Scan for the cell matching the given text and deliver its (x, y) coordinate at center. 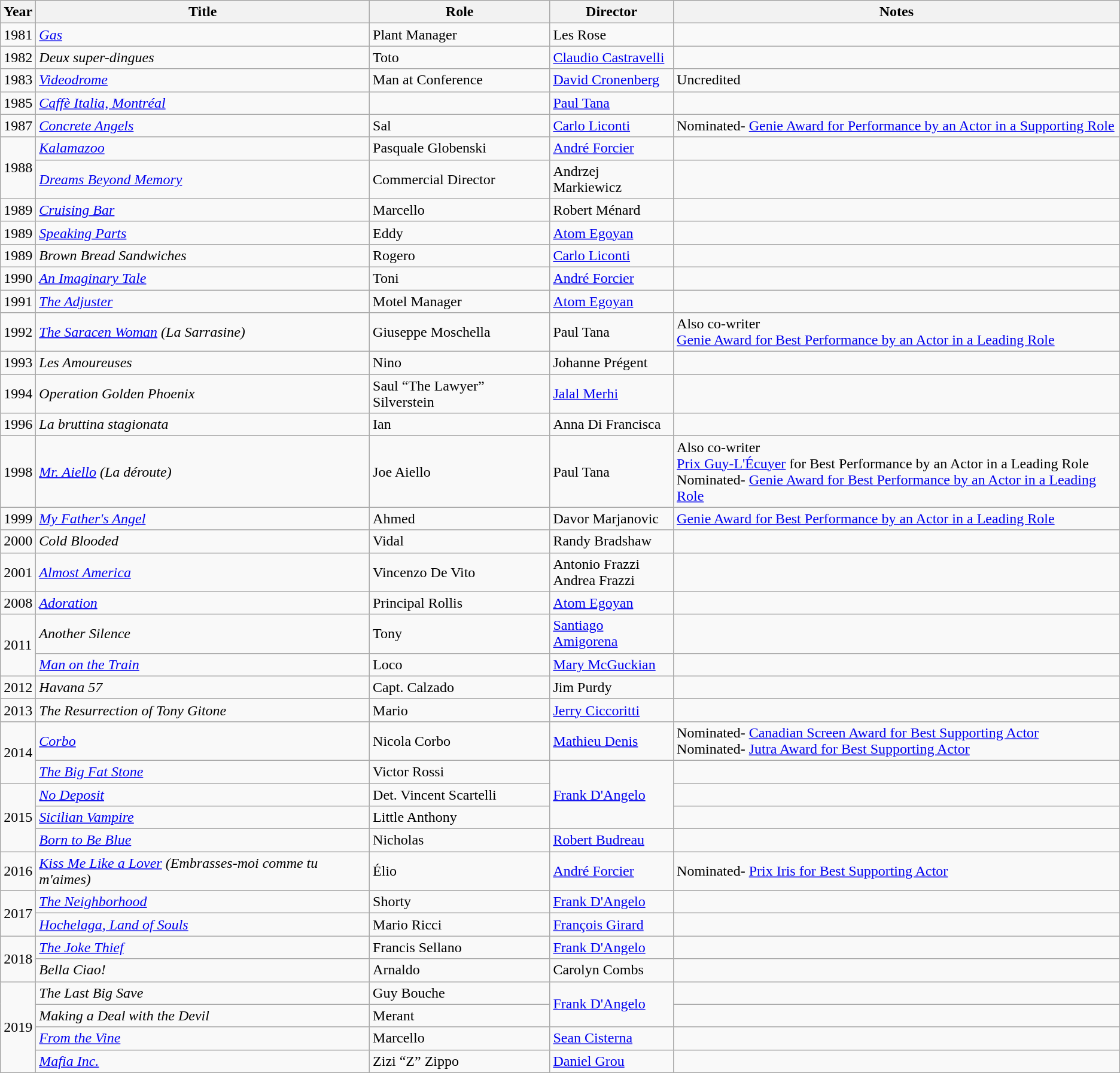
Carolyn Combs (611, 970)
Robert Ménard (611, 210)
Saul “The Lawyer” Silverstein (459, 394)
Almost America (203, 572)
Johanne Prégent (611, 363)
Les Rose (611, 35)
Man on the Train (203, 664)
Joe Aiello (459, 471)
Ahmed (459, 519)
2019 (18, 1027)
The Big Fat Stone (203, 772)
Making a Deal with the Devil (203, 1016)
Nominated- Genie Award for Performance by an Actor in a Supporting Role (897, 126)
Toto (459, 57)
Sean Cisterna (611, 1038)
La bruttina stagionata (203, 425)
Loco (459, 664)
2001 (18, 572)
Role (459, 12)
Plant Manager (459, 35)
Kiss Me Like a Lover (Embrasses-moi comme tu m'aimes) (203, 871)
Antonio FrazziAndrea Frazzi (611, 572)
Videodrome (203, 80)
Robert Budreau (611, 840)
The Resurrection of Tony Gitone (203, 710)
Ian (459, 425)
Born to Be Blue (203, 840)
Sicilian Vampire (203, 818)
The Last Big Save (203, 993)
Élio (459, 871)
Corbo (203, 740)
Det. Vincent Scartelli (459, 795)
Mathieu Denis (611, 740)
Guy Bouche (459, 993)
1990 (18, 278)
Mr. Aiello (La déroute) (203, 471)
2011 (18, 645)
Capt. Calzado (459, 687)
Pasquale Globenski (459, 148)
1994 (18, 394)
Santiago Amigorena (611, 634)
Year (18, 12)
The Adjuster (203, 301)
Anna Di Francisca (611, 425)
1993 (18, 363)
Mario (459, 710)
Operation Golden Phoenix (203, 394)
Also co-writerGenie Award for Best Performance by an Actor in a Leading Role (897, 333)
David Cronenberg (611, 80)
Adoration (203, 603)
Nominated- Canadian Screen Award for Best Supporting ActorNominated- Jutra Award for Best Supporting Actor (897, 740)
Jalal Merhi (611, 394)
1999 (18, 519)
Caffè Italia, Montréal (203, 103)
From the Vine (203, 1038)
1987 (18, 126)
Bella Ciao! (203, 970)
1983 (18, 80)
No Deposit (203, 795)
Notes (897, 12)
2014 (18, 752)
2000 (18, 541)
1981 (18, 35)
2012 (18, 687)
The Neighborhood (203, 902)
Commercial Director (459, 179)
Havana 57 (203, 687)
Jim Purdy (611, 687)
Zizi “Z” Zippo (459, 1061)
Mafia Inc. (203, 1061)
My Father's Angel (203, 519)
Director (611, 12)
Nino (459, 363)
Kalamazoo (203, 148)
1992 (18, 333)
Claudio Castravelli (611, 57)
Sal (459, 126)
Toni (459, 278)
Principal Rollis (459, 603)
Speaking Parts (203, 233)
Rogero (459, 255)
2013 (18, 710)
Tony (459, 634)
Little Anthony (459, 818)
Title (203, 12)
Gas (203, 35)
Man at Conference (459, 80)
1991 (18, 301)
Cruising Bar (203, 210)
Giuseppe Moschella (459, 333)
2008 (18, 603)
Davor Marjanovic (611, 519)
Nicholas (459, 840)
Mary McGuckian (611, 664)
Dreams Beyond Memory (203, 179)
François Girard (611, 925)
1998 (18, 471)
Genie Award for Best Performance by an Actor in a Leading Role (897, 519)
2017 (18, 913)
Motel Manager (459, 301)
Another Silence (203, 634)
Nominated- Prix Iris for Best Supporting Actor (897, 871)
Andrzej Markiewicz (611, 179)
Victor Rossi (459, 772)
2015 (18, 818)
Concrete Angels (203, 126)
Hochelaga, Land of Souls (203, 925)
Vidal (459, 541)
Daniel Grou (611, 1061)
The Joke Thief (203, 947)
Merant (459, 1016)
1988 (18, 167)
Vincenzo De Vito (459, 572)
The Saracen Woman (La Sarrasine) (203, 333)
Randy Bradshaw (611, 541)
Francis Sellano (459, 947)
Nicola Corbo (459, 740)
Eddy (459, 233)
1985 (18, 103)
Brown Bread Sandwiches (203, 255)
An Imaginary Tale (203, 278)
Cold Blooded (203, 541)
Uncredited (897, 80)
Jerry Ciccoritti (611, 710)
1996 (18, 425)
Shorty (459, 902)
Deux super-dingues (203, 57)
2016 (18, 871)
Mario Ricci (459, 925)
1982 (18, 57)
Arnaldo (459, 970)
Les Amoureuses (203, 363)
2018 (18, 959)
